Detect which cell encompasses the target text, then output its (X, Y) center coordinate. 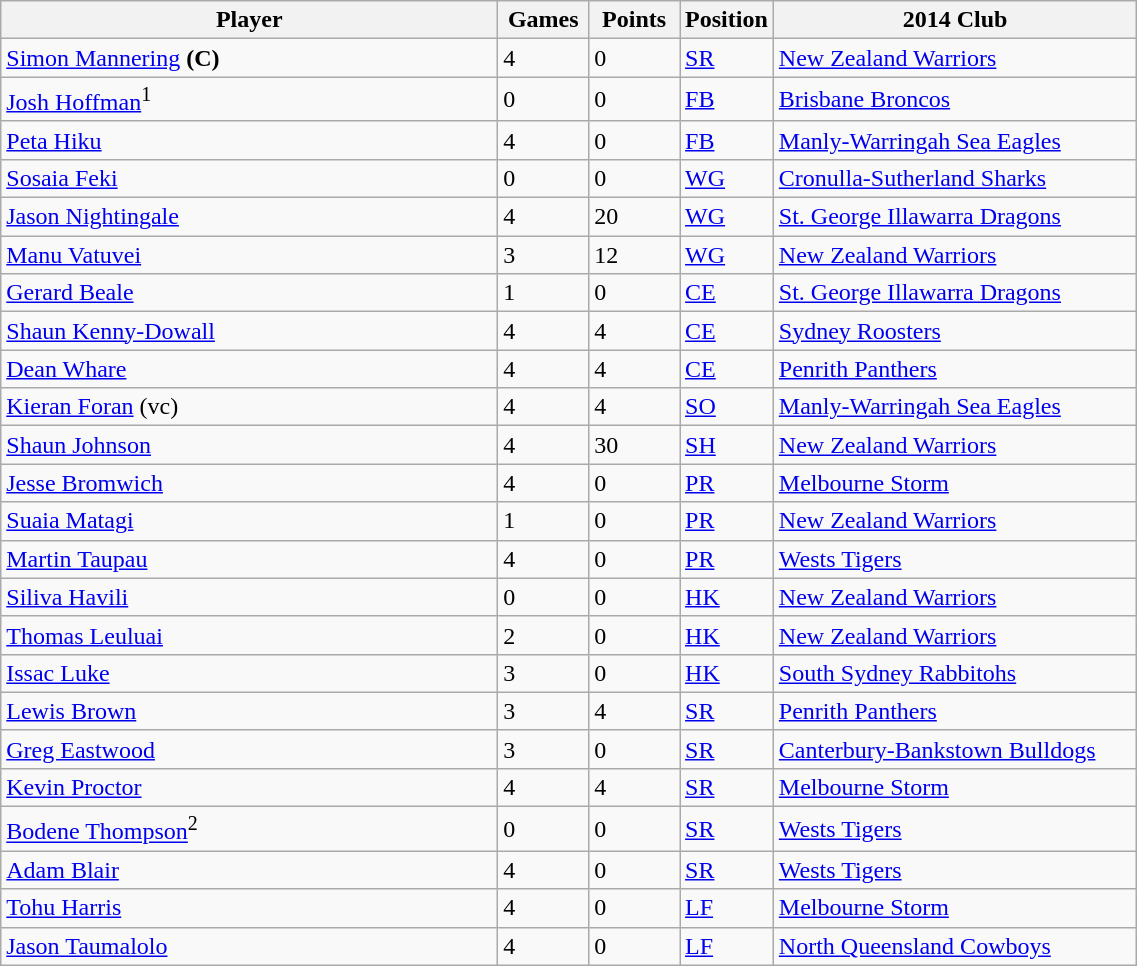
SO (727, 407)
Josh Hoffman1 (250, 100)
South Sydney Rabbitohs (955, 673)
North Queensland Cowboys (955, 946)
Thomas Leuluai (250, 635)
Dean Whare (250, 369)
Position (727, 20)
12 (634, 255)
30 (634, 445)
Bodene Thompson2 (250, 830)
Greg Eastwood (250, 749)
Shaun Johnson (250, 445)
Games (544, 20)
Simon Mannering (C) (250, 58)
Sosaia Feki (250, 178)
2014 Club (955, 20)
Canterbury-Bankstown Bulldogs (955, 749)
20 (634, 217)
Jason Nightingale (250, 217)
Points (634, 20)
Shaun Kenny-Dowall (250, 331)
Player (250, 20)
Gerard Beale (250, 293)
Kieran Foran (vc) (250, 407)
Jesse Bromwich (250, 483)
Kevin Proctor (250, 787)
Lewis Brown (250, 711)
Tohu Harris (250, 908)
Suaia Matagi (250, 521)
SH (727, 445)
Sydney Roosters (955, 331)
Issac Luke (250, 673)
Manu Vatuvei (250, 255)
Siliva Havili (250, 597)
Jason Taumalolo (250, 946)
Martin Taupau (250, 559)
Adam Blair (250, 870)
2 (544, 635)
Peta Hiku (250, 140)
Cronulla-Sutherland Sharks (955, 178)
Brisbane Broncos (955, 100)
